Find where the given text appears and provide that cell's center as (x, y) coordinate. 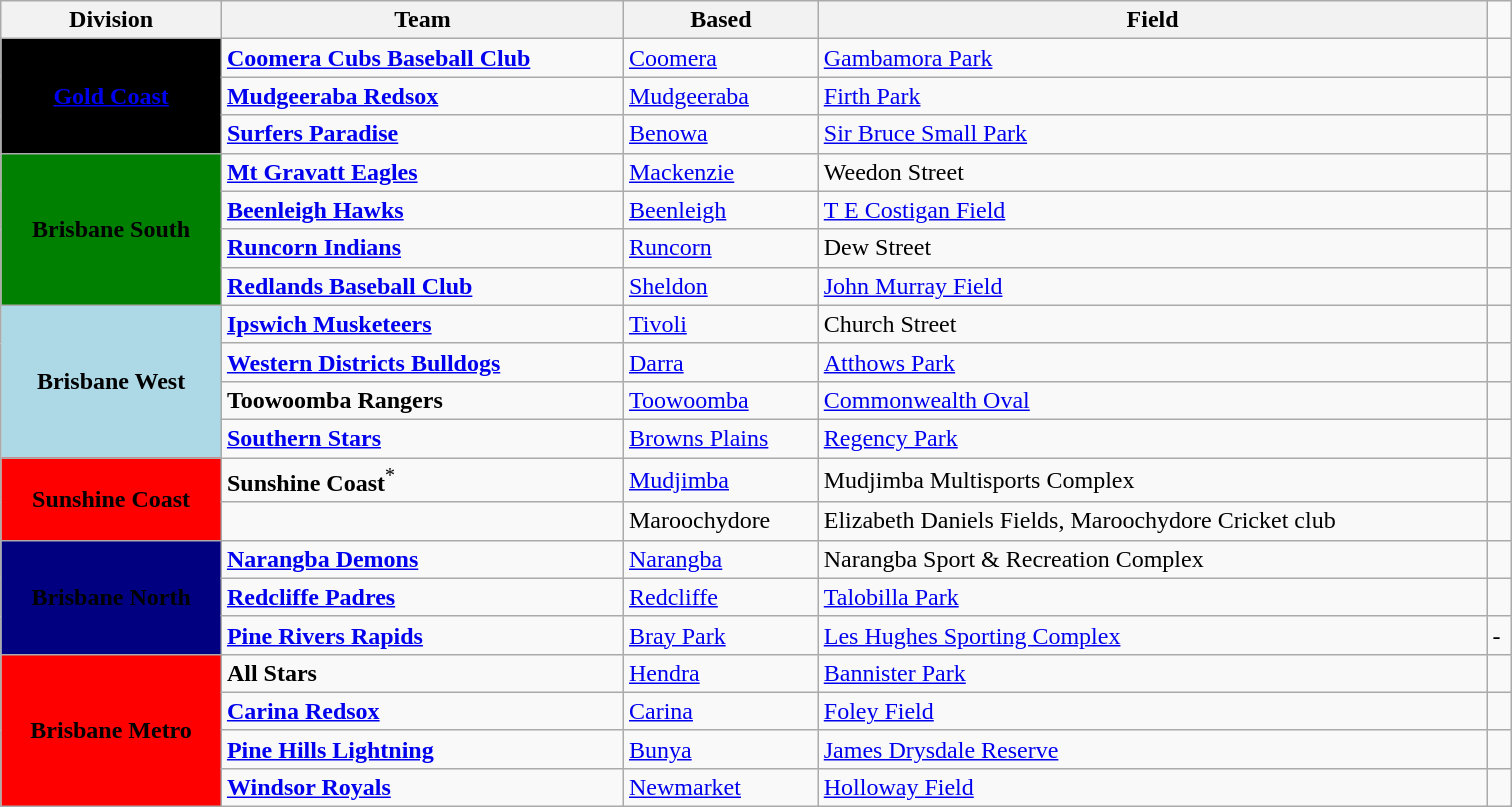
Sir Bruce Small Park (1152, 134)
Pine Rivers Rapids (422, 635)
Mudjimba (720, 480)
Brisbane Metro (112, 730)
Darra (720, 362)
Brisbane North (112, 597)
Southern Stars (422, 438)
Windsor Royals (422, 787)
Newmarket (720, 787)
Commonwealth Oval (1152, 400)
Dew Street (1152, 248)
Mudgeeraba Redsox (422, 96)
Talobilla Park (1152, 597)
Redlands Baseball Club (422, 286)
Coomera Cubs Baseball Club (422, 58)
Narangba Sport & Recreation Complex (1152, 559)
Based (720, 20)
Coomera (720, 58)
Runcorn (720, 248)
Gambamora Park (1152, 58)
Bunya (720, 749)
Bray Park (720, 635)
Runcorn Indians (422, 248)
Gold Coast (112, 96)
James Drysdale Reserve (1152, 749)
Mackenzie (720, 172)
Beenleigh (720, 210)
Mudjimba Multisports Complex (1152, 480)
Narangba Demons (422, 559)
Western Districts Bulldogs (422, 362)
Brisbane West (112, 381)
Redcliffe (720, 597)
Church Street (1152, 324)
Mudgeeraba (720, 96)
Beenleigh Hawks (422, 210)
Division (112, 20)
Elizabeth Daniels Fields, Maroochydore Cricket club (1152, 521)
Holloway Field (1152, 787)
All Stars (422, 673)
Tivoli (720, 324)
Carina (720, 711)
Benowa (720, 134)
Toowoomba Rangers (422, 400)
Foley Field (1152, 711)
Weedon Street (1152, 172)
Team (422, 20)
Pine Hills Lightning (422, 749)
Atthows Park (1152, 362)
Narangba (720, 559)
Carina Redsox (422, 711)
Surfers Paradise (422, 134)
Mt Gravatt Eagles (422, 172)
Les Hughes Sporting Complex (1152, 635)
Ipswich Musketeers (422, 324)
T E Costigan Field (1152, 210)
Sunshine Coast* (422, 480)
Bannister Park (1152, 673)
Field (1152, 20)
Sunshine Coast (112, 500)
John Murray Field (1152, 286)
Brisbane South (112, 229)
- (1499, 635)
Toowoomba (720, 400)
Firth Park (1152, 96)
Browns Plains (720, 438)
Maroochydore (720, 521)
Sheldon (720, 286)
Regency Park (1152, 438)
Redcliffe Padres (422, 597)
Hendra (720, 673)
